Identify which cell holds the provided text, then report its [X, Y] central coordinate. 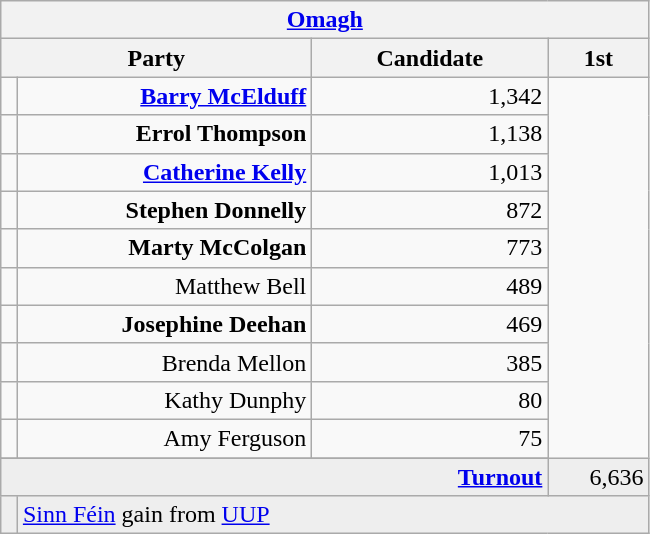
80 [430, 400]
Turnout [274, 477]
Errol Thompson [164, 134]
Barry McElduff [164, 96]
Sinn Féin gain from UUP [333, 515]
Candidate [430, 58]
872 [430, 210]
Brenda Mellon [164, 362]
469 [430, 324]
Stephen Donnelly [164, 210]
1st [598, 58]
Marty McColgan [164, 248]
6,636 [598, 477]
773 [430, 248]
1,013 [430, 172]
Matthew Bell [164, 286]
Josephine Deehan [164, 324]
Party [156, 58]
Omagh [325, 20]
Kathy Dunphy [164, 400]
1,342 [430, 96]
75 [430, 438]
489 [430, 286]
Catherine Kelly [164, 172]
1,138 [430, 134]
385 [430, 362]
Amy Ferguson [164, 438]
